Return (x, y) of the center of cell containing provided text 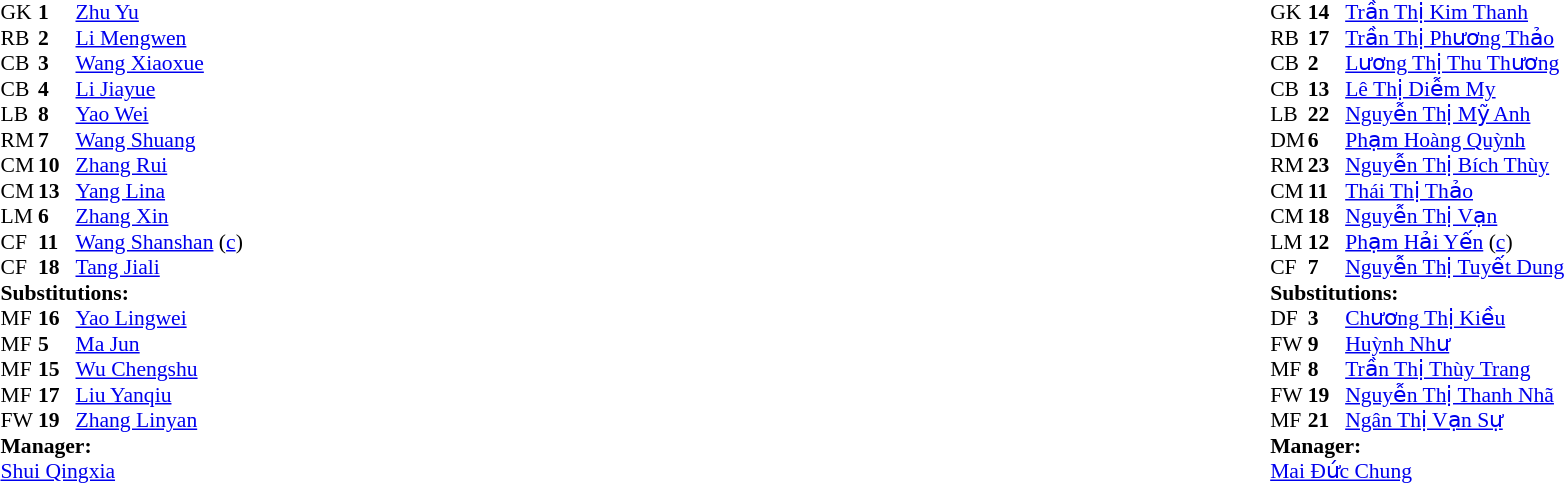
Huỳnh Như (1454, 344)
9 (1327, 344)
Ngân Thị Vạn Sự (1454, 421)
21 (1327, 421)
Li Mengwen (160, 38)
Yao Lingwei (160, 319)
Zhang Linyan (160, 421)
Phạm Hoàng Quỳnh (1454, 140)
1 (57, 13)
Li Jiayue (160, 89)
Zhu Yu (160, 13)
DF (1289, 319)
Trần Thị Thùy Trang (1454, 369)
12 (1327, 242)
Nguyễn Thị Mỹ Anh (1454, 115)
22 (1327, 115)
Wang Xiaoxue (160, 63)
Yao Wei (160, 115)
Ma Jun (160, 344)
Phạm Hải Yến (c) (1454, 242)
Yang Lina (160, 191)
Thái Thị Thảo (1454, 191)
Tang Jiali (160, 267)
15 (57, 369)
Nguyễn Thị Vạn (1454, 217)
23 (1327, 165)
DM (1289, 140)
Nguyễn Thị Bích Thùy (1454, 165)
4 (57, 89)
Wang Shanshan (c) (160, 242)
Nguyễn Thị Thanh Nhã (1454, 395)
10 (57, 165)
Nguyễn Thị Tuyết Dung (1454, 267)
16 (57, 319)
Liu Yanqiu (160, 395)
Wang Shuang (160, 140)
Trần Thị Kim Thanh (1454, 13)
Trần Thị Phương Thảo (1454, 38)
Wu Chengshu (160, 369)
Zhang Rui (160, 165)
Zhang Xin (160, 217)
Chương Thị Kiều (1454, 319)
Lương Thị Thu Thương (1454, 63)
14 (1327, 13)
Lê Thị Diễm My (1454, 89)
5 (57, 344)
